Scan for the cell matching the given text and deliver its (X, Y) coordinate at center. 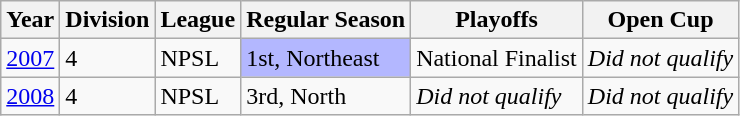
Division (108, 20)
Year (30, 20)
2007 (30, 58)
Regular Season (326, 20)
Playoffs (497, 20)
3rd, North (326, 96)
2008 (30, 96)
League (198, 20)
National Finalist (497, 58)
1st, Northeast (326, 58)
Open Cup (660, 20)
